Locate the cell with the specified text and output its [X, Y] center coordinate. 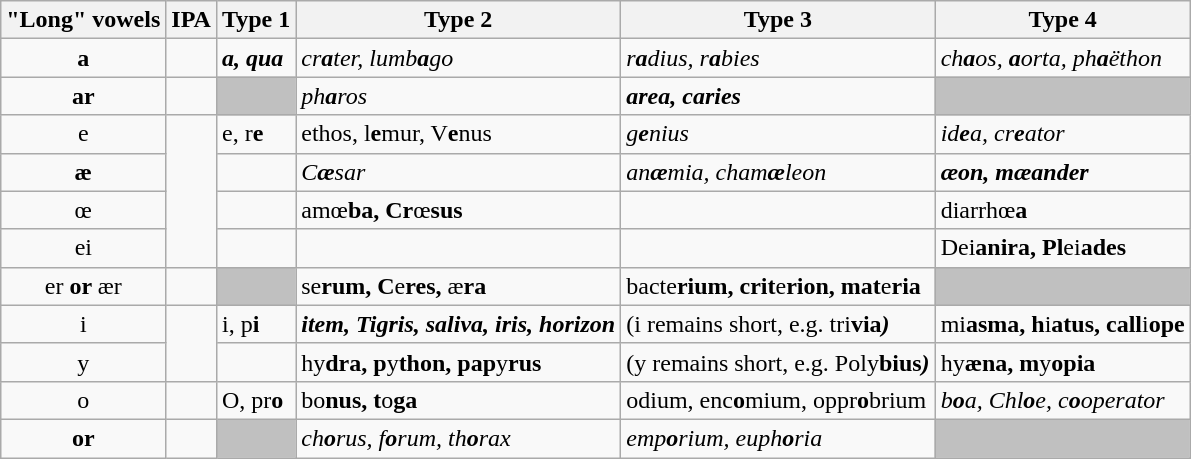
e [84, 134]
æon, mæander [1062, 172]
emporium, euphoria [778, 438]
amœba, Crœsus [458, 210]
"Long" vowels [84, 20]
Cæsar [458, 172]
or [84, 438]
hyæna, myopia [1062, 362]
Type 1 [256, 20]
O, pro [256, 400]
odium, encomium, opprobrium [778, 400]
radius, rabies [778, 58]
diarrhœa [1062, 210]
Type 4 [1062, 20]
a [84, 58]
Type 3 [778, 20]
o [84, 400]
(y remains short, e.g. Polybius) [778, 362]
bacterium, criterion, materia [778, 286]
idea, creator [1062, 134]
hydra, python, papyrus [458, 362]
bonus, toga [458, 400]
ei [84, 248]
IPA [192, 20]
chaos, aorta, phaëthon [1062, 58]
genius [778, 134]
chorus, forum, thorax [458, 438]
miasma, hiatus, calliope [1062, 324]
(i remains short, e.g. trivia) [778, 324]
œ [84, 210]
pharos [458, 96]
ethos, lemur, Venus [458, 134]
serum, Ceres, æra [458, 286]
i, pi [256, 324]
anæmia, chamæleon [778, 172]
item, Tigris, saliva, iris, horizon [458, 324]
i [84, 324]
Type 2 [458, 20]
Deianira, Pleiades [1062, 248]
crater, lumbago [458, 58]
e, re [256, 134]
ar [84, 96]
area, caries [778, 96]
æ [84, 172]
a, qua [256, 58]
y [84, 362]
er or ær [84, 286]
boa, Chloe, cooperator [1062, 400]
